From the cell containing the given text, extract its center point as (X, Y) coordinate. 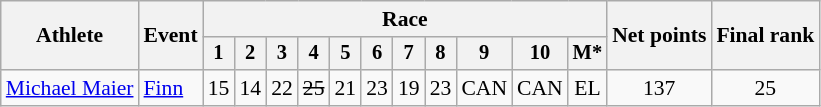
Finn (171, 88)
10 (540, 54)
1 (219, 54)
8 (441, 54)
EL (588, 88)
137 (659, 88)
3 (282, 54)
22 (282, 88)
M* (588, 54)
21 (345, 88)
Michael Maier (70, 88)
15 (219, 88)
19 (409, 88)
Athlete (70, 36)
7 (409, 54)
9 (484, 54)
Net points (659, 36)
4 (314, 54)
14 (250, 88)
5 (345, 54)
6 (377, 54)
2 (250, 54)
Final rank (765, 36)
Event (171, 36)
Race (405, 19)
